Return the (X, Y) coordinate for the center point of the cell that contains the specified text.  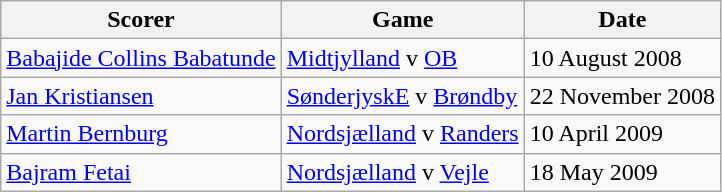
Martin Bernburg (141, 134)
Nordsjælland v Vejle (402, 172)
10 August 2008 (622, 58)
Scorer (141, 20)
Nordsjælland v Randers (402, 134)
22 November 2008 (622, 96)
18 May 2009 (622, 172)
Date (622, 20)
Bajram Fetai (141, 172)
Babajide Collins Babatunde (141, 58)
Jan Kristiansen (141, 96)
10 April 2009 (622, 134)
Game (402, 20)
SønderjyskE v Brøndby (402, 96)
Midtjylland v OB (402, 58)
